Provide the (x, y) coordinate of the cell's center where the given text is located.  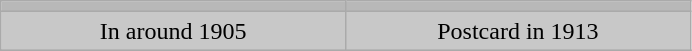
Postcard in 1913 (518, 31)
In around 1905 (174, 31)
